Output the (X, Y) coordinate of the center of the cell containing the given text.  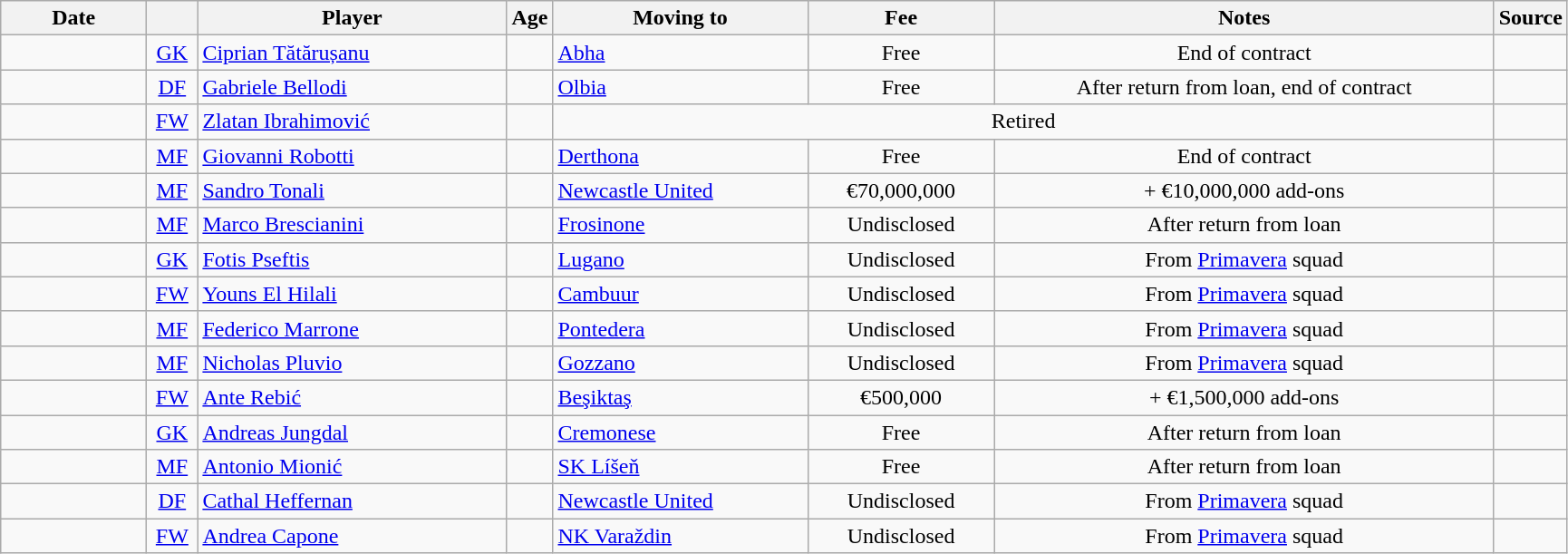
€500,000 (901, 397)
Pontedera (680, 328)
Ciprian Tătărușanu (352, 53)
Cremonese (680, 433)
Marco Brescianini (352, 225)
Ante Rebić (352, 397)
Moving to (680, 18)
Andreas Jungdal (352, 433)
After return from loan, end of contract (1244, 87)
Source (1530, 18)
Frosinone (680, 225)
Olbia (680, 87)
+ €1,500,000 add-ons (1244, 397)
Fee (901, 18)
Fotis Pseftis (352, 259)
Cathal Heffernan (352, 501)
Sandro Tonali (352, 190)
Gozzano (680, 363)
Date (74, 18)
€70,000,000 (901, 190)
Federico Marrone (352, 328)
Age (529, 18)
Cambuur (680, 294)
Abha (680, 53)
SK Líšeň (680, 467)
Lugano (680, 259)
Giovanni Robotti (352, 156)
Nicholas Pluvio (352, 363)
Gabriele Bellodi (352, 87)
Antonio Mionić (352, 467)
Player (352, 18)
+ €10,000,000 add-ons (1244, 190)
Beşiktaş (680, 397)
Derthona (680, 156)
Andrea Capone (352, 536)
NK Varaždin (680, 536)
Youns El Hilali (352, 294)
Retired (1023, 121)
Notes (1244, 18)
Zlatan Ibrahimović (352, 121)
